Pinpoint the cell where the given text exists, returning its (x, y) midpoint coordinate. 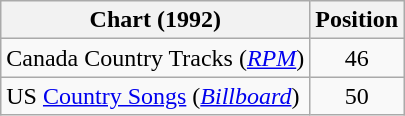
50 (357, 96)
US Country Songs (Billboard) (156, 96)
Position (357, 20)
Chart (1992) (156, 20)
46 (357, 58)
Canada Country Tracks (RPM) (156, 58)
